For the text-containing cell, return its midpoint in [X, Y] coordinate format. 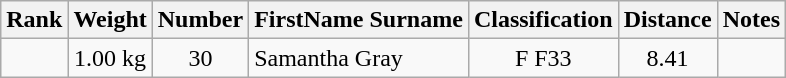
Classification [543, 20]
30 [200, 58]
Samantha Gray [359, 58]
Notes [751, 20]
Distance [668, 20]
8.41 [668, 58]
FirstName Surname [359, 20]
Number [200, 20]
F F33 [543, 58]
Rank [34, 20]
1.00 kg [110, 58]
Weight [110, 20]
